Identify which cell holds the provided text, then report its [x, y] central coordinate. 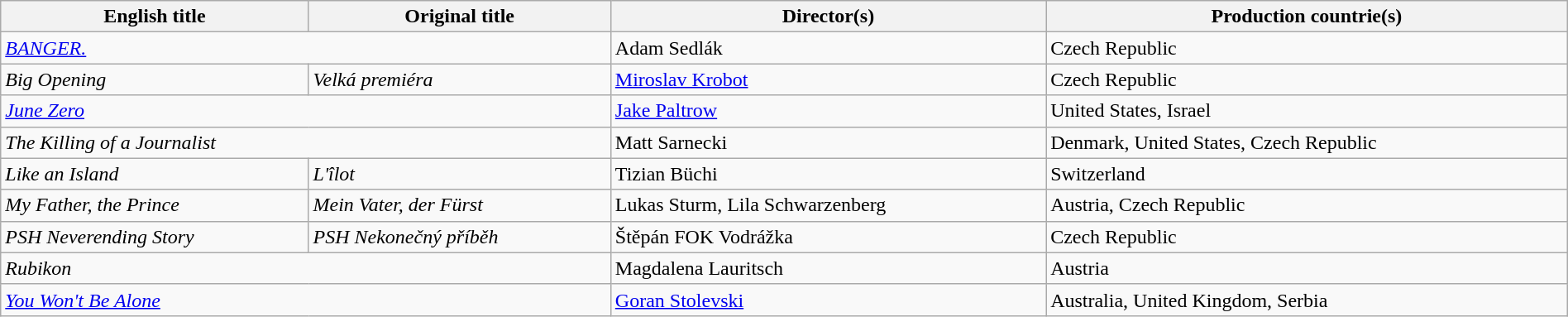
Adam Sedlák [828, 48]
PSH Nekonečný příběh [460, 237]
PSH Neverending Story [155, 237]
Mein Vater, der Fürst [460, 205]
Production countrie(s) [1307, 17]
Goran Stolevski [828, 300]
Switzerland [1307, 174]
Miroslav Krobot [828, 79]
Australia, United Kingdom, Serbia [1307, 300]
Matt Sarnecki [828, 142]
Austria, Czech Republic [1307, 205]
Austria [1307, 268]
Štěpán FOK Vodrážka [828, 237]
Rubikon [306, 268]
English title [155, 17]
My Father, the Prince [155, 205]
Velká premiéra [460, 79]
Jake Paltrow [828, 111]
Lukas Sturm, Lila Schwarzenberg [828, 205]
You Won't Be Alone [306, 300]
BANGER. [306, 48]
Original title [460, 17]
The Killing of a Journalist [306, 142]
Director(s) [828, 17]
L'îlot [460, 174]
June Zero [306, 111]
Like an Island [155, 174]
Tizian Büchi [828, 174]
Big Opening [155, 79]
Denmark, United States, Czech Republic [1307, 142]
Magdalena Lauritsch [828, 268]
United States, Israel [1307, 111]
